Extract the [X, Y] coordinate from the center of the cell holding the provided text.  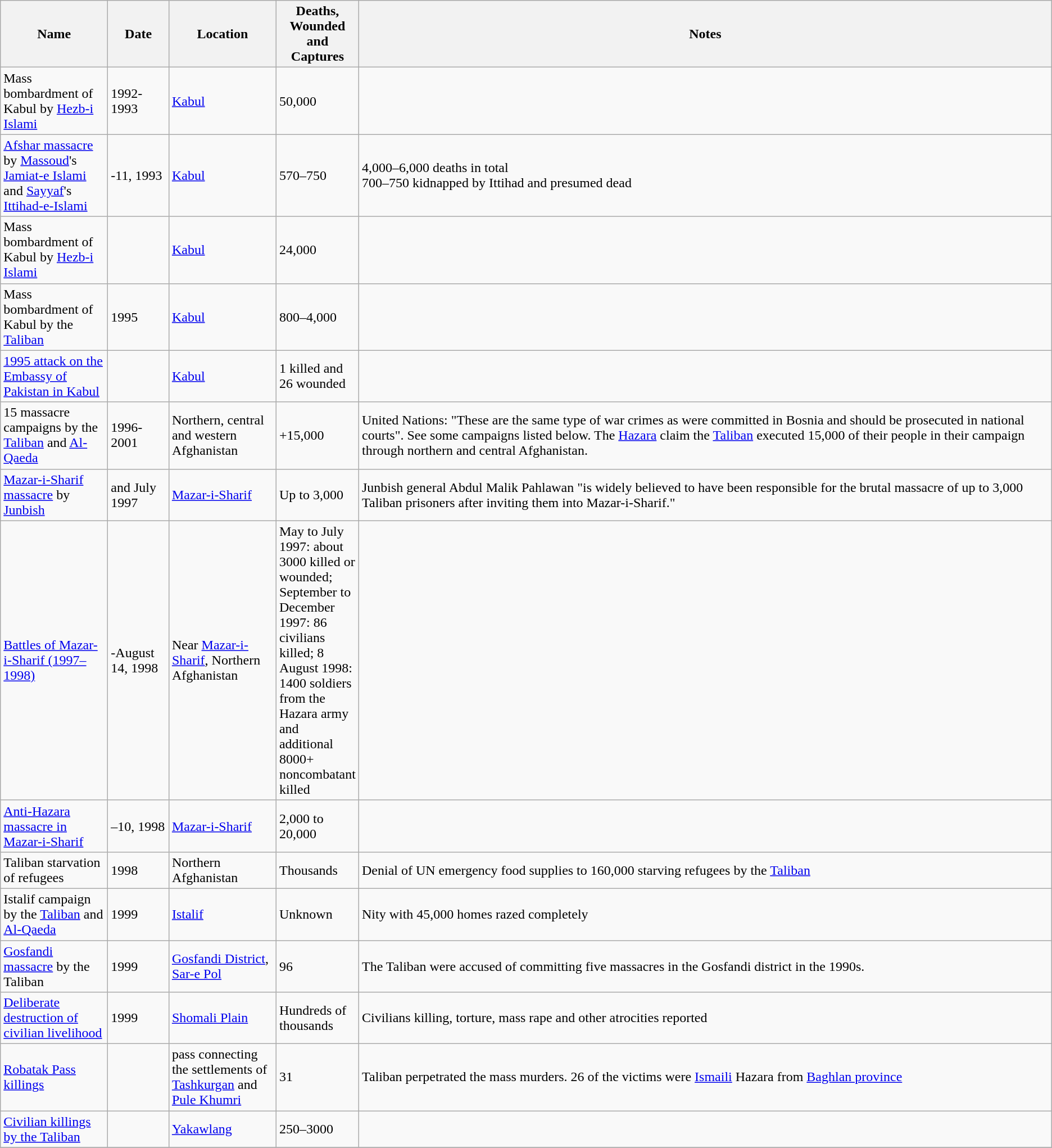
and July 1997 [138, 495]
-11, 1993 [138, 175]
Northern Afghanistan [223, 870]
Anti-Hazara massacre in Mazar-i-Sharif [54, 826]
2,000 to 20,000 [317, 826]
Taliban perpetrated the mass murders. 26 of the victims were Ismaili Hazara from Baghlan province [705, 1077]
Up to 3,000 [317, 495]
–10, 1998 [138, 826]
Mazar-i-Sharif massacre by Junbish [54, 495]
4,000–6,000 deaths in total700–750 kidnapped by Ittihad and presumed dead [705, 175]
Date [138, 34]
Taliban starvation of refugees [54, 870]
1992-1993 [138, 101]
Denial of UN emergency food supplies to 160,000 starving refugees by the Taliban [705, 870]
Nity with 45,000 homes razed completely [705, 914]
1995 attack on the Embassy of Pakistan in Kabul [54, 376]
24,000 [317, 250]
Hundreds of thousands [317, 1018]
Battles of Mazar-i-Sharif (1997–1998) [54, 660]
Gosfandi District, Sar-e Pol [223, 966]
Near Mazar-i-Sharif, Northern Afghanistan [223, 660]
Yakawlang [223, 1129]
The Taliban were accused of committing five massacres in the Gosfandi district in the 1990s. [705, 966]
Deaths, Wounded and Captures [317, 34]
Robatak Pass killings [54, 1077]
Name [54, 34]
Location [223, 34]
570–750 [317, 175]
-August 14, 1998 [138, 660]
1996-2001 [138, 435]
Unknown [317, 914]
Thousands [317, 870]
Mass bombardment of Kabul by the Taliban [54, 317]
50,000 [317, 101]
250–3000 [317, 1129]
800–4,000 [317, 317]
Afshar massacre by Massoud's Jamiat-e Islami and Sayyaf's Ittihad-e-Islami [54, 175]
Istalif [223, 914]
Gosfandi massacre by the Taliban [54, 966]
pass connecting the settlements of Tashkurgan and Pule Khumri [223, 1077]
1 killed and 26 wounded [317, 376]
Northern, central and western Afghanistan [223, 435]
Civilian killings by the Taliban [54, 1129]
96 [317, 966]
Civilians killing, torture, mass rape and other atrocities reported [705, 1018]
Deliberate destruction of civilian livelihood [54, 1018]
+15,000 [317, 435]
Notes [705, 34]
15 massacre campaigns by the Taliban and Al-Qaeda [54, 435]
1995 [138, 317]
31 [317, 1077]
Istalif campaign by the Taliban and Al-Qaeda [54, 914]
1998 [138, 870]
Shomali Plain [223, 1018]
